Determine the [x, y] coordinate at the center of the cell enclosing the given text.  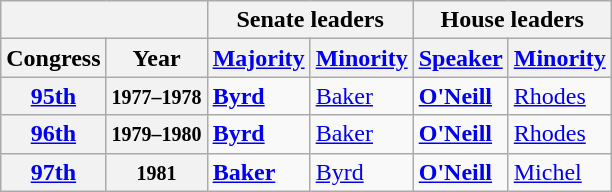
97th [54, 172]
Majority [258, 58]
Senate leaders [310, 20]
House leaders [512, 20]
Michel [560, 172]
1981 [156, 172]
Year [156, 58]
1979–1980 [156, 134]
Congress [54, 58]
Speaker [460, 58]
96th [54, 134]
1977–1978 [156, 96]
95th [54, 96]
